Scan for the cell matching the given text and deliver its (X, Y) coordinate at center. 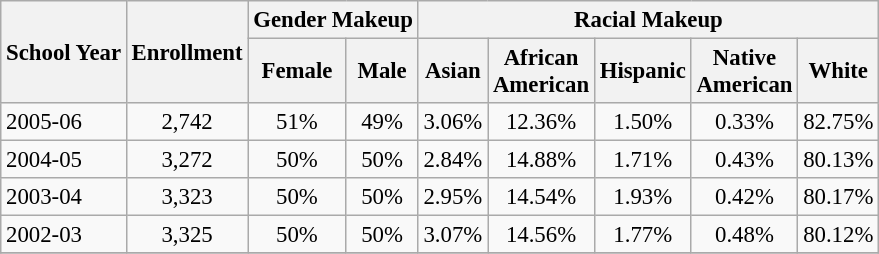
1.93% (642, 197)
Female (297, 72)
2.84% (452, 160)
White (838, 72)
2.95% (452, 197)
12.36% (542, 122)
14.88% (542, 160)
0.33% (744, 122)
Native American (744, 72)
Enrollment (187, 52)
14.54% (542, 197)
51% (297, 122)
3,325 (187, 235)
2003-04 (64, 197)
3.06% (452, 122)
80.12% (838, 235)
3,272 (187, 160)
School Year (64, 52)
2002-03 (64, 235)
African American (542, 72)
0.48% (744, 235)
49% (382, 122)
1.71% (642, 160)
Male (382, 72)
80.13% (838, 160)
3,323 (187, 197)
Gender Makeup (333, 20)
2,742 (187, 122)
1.77% (642, 235)
0.43% (744, 160)
3.07% (452, 235)
0.42% (744, 197)
1.50% (642, 122)
80.17% (838, 197)
Racial Makeup (648, 20)
82.75% (838, 122)
Hispanic (642, 72)
2005-06 (64, 122)
2004-05 (64, 160)
14.56% (542, 235)
Asian (452, 72)
